Return the [X, Y] coordinate for the center point of the cell that contains the specified text.  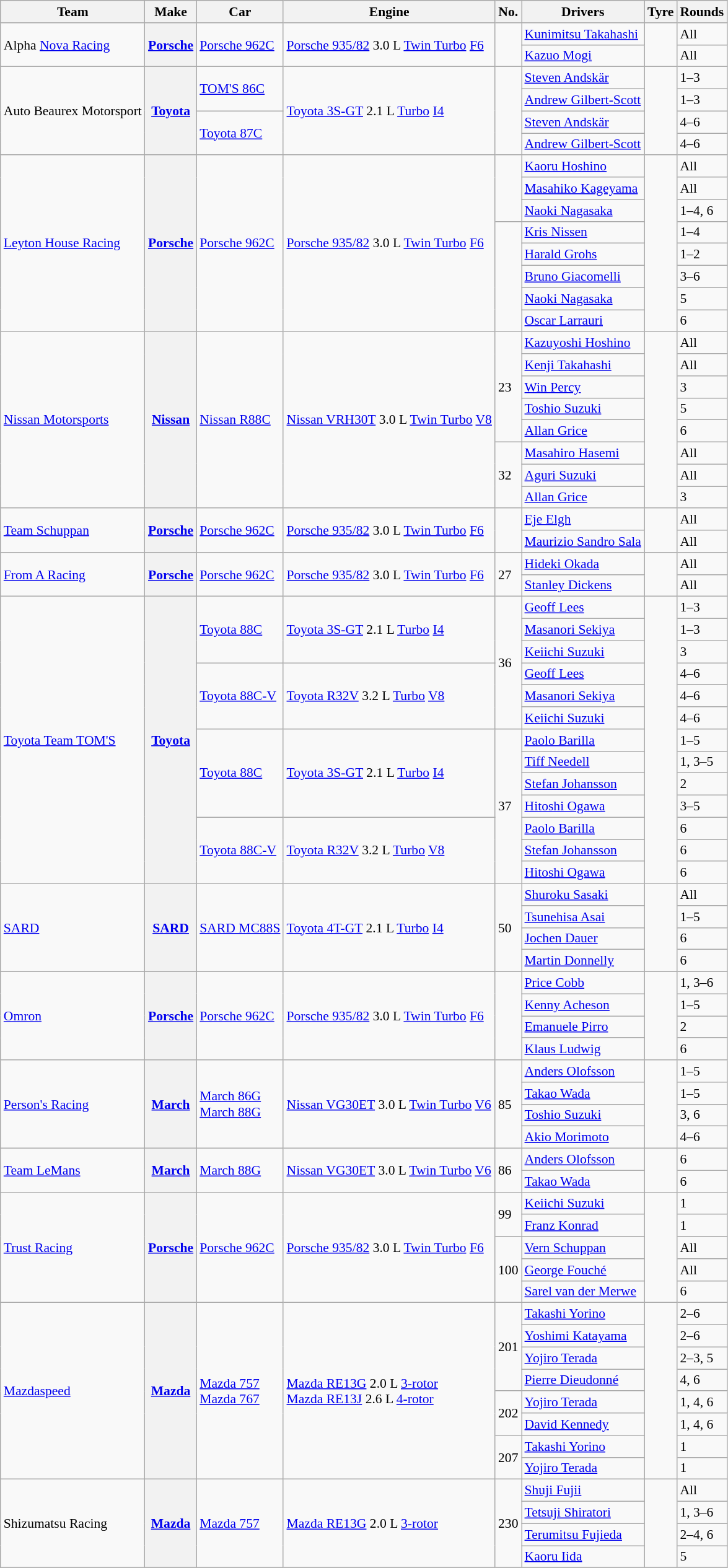
37 [508, 807]
1–4, 6 [701, 211]
3, 6 [701, 1115]
Tetsuji Shiratori [583, 1513]
Jochen Dauer [583, 939]
100 [508, 1270]
Tiff Needell [583, 762]
Nissan [171, 420]
Win Percy [583, 387]
1–2 [701, 255]
2–4, 6 [701, 1535]
George Fouché [583, 1270]
Shuji Fujii [583, 1491]
230 [508, 1523]
Masahiro Hasemi [583, 453]
Mazda RE13G 2.0 L 3-rotor [389, 1523]
Mazda 757Mazda 767 [240, 1391]
1–4 [701, 232]
Shuroku Sasaki [583, 895]
202 [508, 1414]
Hideki Okada [583, 564]
Team Schuppan [73, 530]
March 86GMarch 88G [240, 1104]
Make [171, 12]
Car [240, 12]
Stanley Dickens [583, 585]
Engine [389, 12]
Leyton House Racing [73, 244]
Toyota 4T-GT 2.1 L Turbo I4 [389, 927]
50 [508, 927]
27 [508, 575]
Sarel van der Merwe [583, 1292]
Team LeMans [73, 1171]
207 [508, 1457]
Drivers [583, 12]
Team [73, 12]
32 [508, 476]
Rounds [701, 12]
Vern Schuppan [583, 1248]
Masahiko Kageyama [583, 188]
Bruno Giacomelli [583, 277]
From A Racing [73, 575]
Nissan R88C [240, 420]
Mazda RE13G 2.0 L 3-rotorMazda RE13J 2.6 L 4-rotor [389, 1391]
Alpha Nova Racing [73, 45]
Pierre Dieudonné [583, 1380]
Auto Beaurex Motorsport [73, 111]
1, 3–5 [701, 762]
Aguri Suzuki [583, 475]
36 [508, 663]
Nissan VRH30T 3.0 L Twin Turbo V8 [389, 420]
Martin Donnelly [583, 961]
Shizumatsu Racing [73, 1523]
TOM'S 86C [240, 89]
Person's Racing [73, 1104]
4, 6 [701, 1380]
Omron [73, 1016]
Akio Morimoto [583, 1137]
Kenji Takahashi [583, 365]
SARD MC88S [240, 927]
2–3, 5 [701, 1358]
Yoshimi Katayama [583, 1336]
Eje Elgh [583, 520]
March 88G [240, 1171]
Kaoru Iida [583, 1557]
86 [508, 1171]
Harald Grohs [583, 255]
201 [508, 1347]
Trust Racing [73, 1248]
Kaoru Hoshino [583, 167]
Terumitsu Fujieda [583, 1535]
Kazuo Mogi [583, 56]
Maurizio Sandro Sala [583, 541]
Mazdaspeed [73, 1391]
Toyota 87C [240, 133]
Tsunehisa Asai [583, 917]
Kris Nissen [583, 232]
Klaus Ludwig [583, 1049]
No. [508, 12]
Emanuele Pirro [583, 1027]
Oscar Larrauri [583, 321]
Price Cobb [583, 983]
Nissan Motorsports [73, 420]
Mazda 757 [240, 1523]
23 [508, 387]
Tyre [660, 12]
3–6 [701, 277]
85 [508, 1104]
David Kennedy [583, 1424]
3–5 [701, 807]
Toyota Team TOM'S [73, 740]
Franz Konrad [583, 1226]
Kunimitsu Takahashi [583, 34]
Kazuyoshi Hoshino [583, 343]
99 [508, 1214]
Kenny Acheson [583, 1005]
